Scan for the cell matching the given text and deliver its (x, y) coordinate at center. 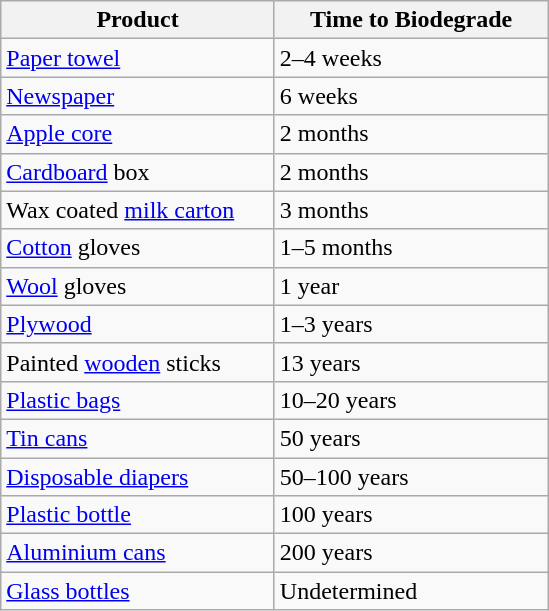
13 years (411, 362)
Paper towel (138, 58)
2–4 weeks (411, 58)
Cotton gloves (138, 248)
Tin cans (138, 438)
50 years (411, 438)
Disposable diapers (138, 477)
1–5 months (411, 248)
50–100 years (411, 477)
6 weeks (411, 96)
Aluminium cans (138, 553)
Apple core (138, 134)
Glass bottles (138, 591)
Newspaper (138, 96)
3 months (411, 210)
Time to Biodegrade (411, 20)
100 years (411, 515)
200 years (411, 553)
10–20 years (411, 400)
Undetermined (411, 591)
Plywood (138, 324)
Plastic bottle (138, 515)
Cardboard box (138, 172)
1–3 years (411, 324)
1 year (411, 286)
Plastic bags (138, 400)
Wool gloves (138, 286)
Product (138, 20)
Painted wooden sticks (138, 362)
Wax coated milk carton (138, 210)
